Detect which cell encompasses the target text, then output its (X, Y) center coordinate. 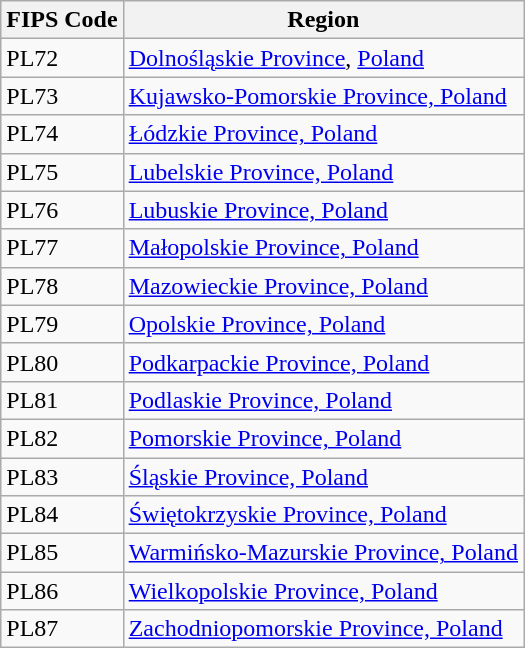
Lubelskie Province, Poland (323, 172)
PL85 (62, 553)
PL79 (62, 324)
PL74 (62, 134)
Zachodniopomorskie Province, Poland (323, 629)
PL83 (62, 477)
Lubuskie Province, Poland (323, 210)
Warmińsko-Mazurskie Province, Poland (323, 553)
Małopolskie Province, Poland (323, 248)
PL72 (62, 58)
Region (323, 20)
Mazowieckie Province, Poland (323, 286)
PL78 (62, 286)
PL81 (62, 400)
Podlaskie Province, Poland (323, 400)
PL76 (62, 210)
Opolskie Province, Poland (323, 324)
PL82 (62, 438)
PL84 (62, 515)
Śląskie Province, Poland (323, 477)
PL87 (62, 629)
Podkarpackie Province, Poland (323, 362)
Pomorskie Province, Poland (323, 438)
PL80 (62, 362)
Dolnośląskie Province, Poland (323, 58)
Świętokrzyskie Province, Poland (323, 515)
FIPS Code (62, 20)
Wielkopolskie Province, Poland (323, 591)
PL75 (62, 172)
Łódzkie Province, Poland (323, 134)
PL86 (62, 591)
PL73 (62, 96)
PL77 (62, 248)
Kujawsko-Pomorskie Province, Poland (323, 96)
